For the text-containing cell, return its midpoint in (x, y) coordinate format. 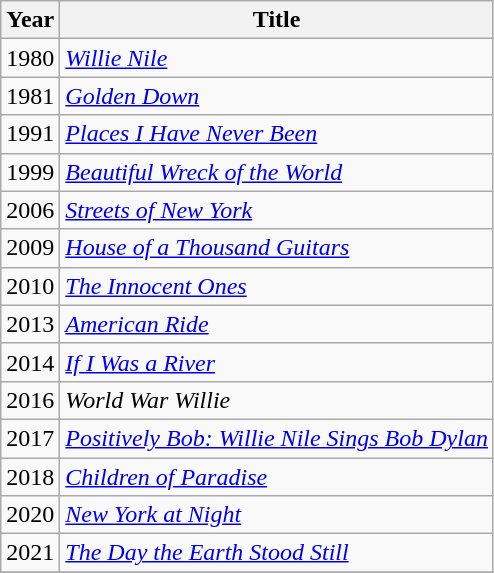
Beautiful Wreck of the World (277, 172)
2010 (30, 286)
2018 (30, 477)
2013 (30, 324)
2006 (30, 210)
Positively Bob: Willie Nile Sings Bob Dylan (277, 438)
2020 (30, 515)
Willie Nile (277, 58)
World War Willie (277, 400)
2009 (30, 248)
2021 (30, 553)
The Day the Earth Stood Still (277, 553)
New York at Night (277, 515)
Streets of New York (277, 210)
2016 (30, 400)
Children of Paradise (277, 477)
1991 (30, 134)
American Ride (277, 324)
House of a Thousand Guitars (277, 248)
2014 (30, 362)
If I Was a River (277, 362)
1981 (30, 96)
2017 (30, 438)
Places I Have Never Been (277, 134)
Title (277, 20)
Year (30, 20)
The Innocent Ones (277, 286)
1980 (30, 58)
Golden Down (277, 96)
1999 (30, 172)
